Provide the (x, y) coordinate of the cell's center where the given text is located.  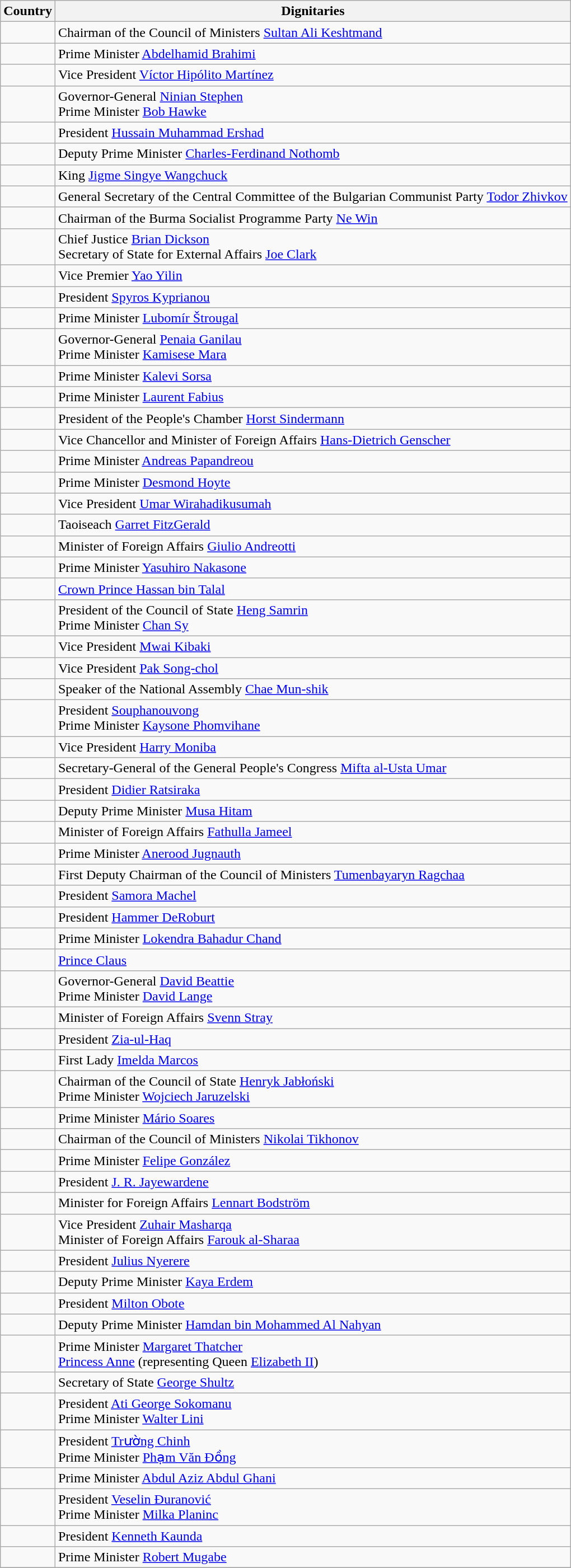
Prime Minister Lubomír Štrougal (312, 318)
Prime Minister Lokendra Bahadur Chand (312, 938)
Prime Minister Andreas Papandreou (312, 461)
King Jigme Singye Wangchuck (312, 175)
Vice President Zuhair MasharqaMinister of Foreign Affairs Farouk al-Sharaa (312, 1232)
President Milton Obote (312, 1303)
President Ati George SokomanuPrime Minister Walter Lini (312, 1411)
Deputy Prime Minister Hamdan bin Mohammed Al Nahyan (312, 1325)
Prince Claus (312, 960)
President Didier Ratsiraka (312, 790)
Prime Minister Laurent Fabius (312, 397)
President of the People's Chamber Horst Sindermann (312, 419)
Minister of Foreign Affairs Svenn Stray (312, 1017)
Vice President Víctor Hipólito Martínez (312, 75)
President Spyros Kyprianou (312, 297)
First Deputy Chairman of the Council of Ministers Tumenbayaryn Ragchaa (312, 875)
Prime Minister Desmond Hoyte (312, 482)
President of the Council of State Heng SamrinPrime Minister Chan Sy (312, 618)
Prime Minister Robert Mugabe (312, 1557)
Chairman of the Burma Socialist Programme Party Ne Win (312, 218)
President Zia-ul-Haq (312, 1039)
Minister of Foreign Affairs Fathulla Jameel (312, 832)
Secretary of State George Shultz (312, 1382)
Vice Chancellor and Minister of Foreign Affairs Hans-Dietrich Genscher (312, 440)
President Samora Machel (312, 896)
President SouphanouvongPrime Minister Kaysone Phomvihane (312, 719)
Deputy Prime Minister Charles-Ferdinand Nothomb (312, 154)
Vice President Harry Moniba (312, 747)
Prime Minister Yasuhiro Nakasone (312, 567)
General Secretary of the Central Committee of the Bulgarian Communist Party Todor Zhivkov (312, 196)
President Kenneth Kaunda (312, 1536)
Vice President Pak Song-chol (312, 668)
Prime Minister Abdul Aziz Abdul Ghani (312, 1478)
Deputy Prime Minister Musa Hitam (312, 811)
Prime Minister Anerood Jugnauth (312, 853)
Crown Prince Hassan bin Talal (312, 589)
Governor-General David BeattiePrime Minister David Lange (312, 988)
Prime Minister Margaret ThatcherPrincess Anne (representing Queen Elizabeth II) (312, 1353)
Governor-General Ninian Stephen Prime Minister Bob Hawke (312, 104)
Vice President Umar Wirahadikusumah (312, 504)
President Trường ChinhPrime Minister Phạm Văn Đồng (312, 1448)
Dignitaries (312, 11)
Minister for Foreign Affairs Lennart Bodström (312, 1203)
Chief Justice Brian DicksonSecretary of State for External Affairs Joe Clark (312, 246)
Vice President Mwai Kibaki (312, 646)
President Veselin ĐuranovićPrime Minister Milka Planinc (312, 1508)
Governor-General Penaia GanilauPrime Minister Kamisese Mara (312, 347)
Prime Minister Felipe González (312, 1161)
Prime Minister Mário Soares (312, 1118)
President Julius Nyerere (312, 1261)
President Hussain Muhammad Ershad (312, 133)
First Lady Imelda Marcos (312, 1060)
Chairman of the Council of Ministers Sultan Ali Keshtmand (312, 32)
Deputy Prime Minister Kaya Erdem (312, 1282)
Taoiseach Garret FitzGerald (312, 525)
President Hammer DeRoburt (312, 917)
Prime Minister Abdelhamid Brahimi (312, 54)
Chairman of the Council of State Henryk JabłońskiPrime Minister Wojciech Jaruzelski (312, 1089)
Secretary-General of the General People's Congress Mifta al-Usta Umar (312, 768)
Speaker of the National Assembly Chae Mun-shik (312, 689)
Chairman of the Council of Ministers Nikolai Tikhonov (312, 1139)
Prime Minister Kalevi Sorsa (312, 376)
Minister of Foreign Affairs Giulio Andreotti (312, 546)
President J. R. Jayewardene (312, 1182)
Country (28, 11)
Vice Premier Yao Yilin (312, 275)
